Locate the cell with the specified text and output its (x, y) center coordinate. 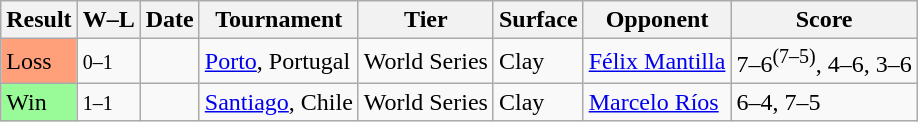
Porto, Portugal (278, 62)
7–6(7–5), 4–6, 3–6 (824, 62)
Opponent (657, 20)
1–1 (108, 102)
Santiago, Chile (278, 102)
Surface (538, 20)
Score (824, 20)
W–L (108, 20)
Marcelo Ríos (657, 102)
Result (39, 20)
Tier (426, 20)
Win (39, 102)
Tournament (278, 20)
Date (170, 20)
Félix Mantilla (657, 62)
Loss (39, 62)
6–4, 7–5 (824, 102)
0–1 (108, 62)
